Search for the cell housing the specified text and yield its [X, Y] center coordinate. 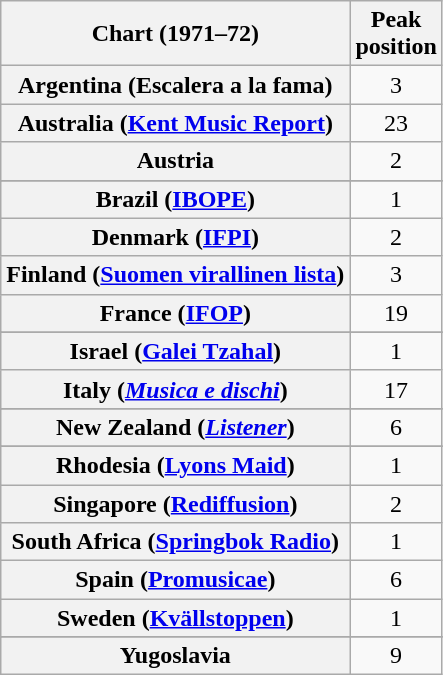
New Zealand (Listener) [176, 427]
Yugoslavia [176, 656]
Argentina (Escalera a la fama) [176, 85]
9 [396, 656]
Brazil (IBOPE) [176, 199]
Sweden (Kvällstoppen) [176, 618]
Finland (Suomen virallinen lista) [176, 275]
Austria [176, 161]
Italy (Musica e dischi) [176, 389]
South Africa (Springbok Radio) [176, 542]
19 [396, 313]
23 [396, 123]
Rhodesia (Lyons Maid) [176, 465]
17 [396, 389]
France (IFOP) [176, 313]
Singapore (Rediffusion) [176, 503]
Peakposition [396, 34]
Spain (Promusicae) [176, 580]
Denmark (IFPI) [176, 237]
Australia (Kent Music Report) [176, 123]
Chart (1971–72) [176, 34]
Israel (Galei Tzahal) [176, 351]
